Pinpoint the cell where the given text exists, returning its (x, y) midpoint coordinate. 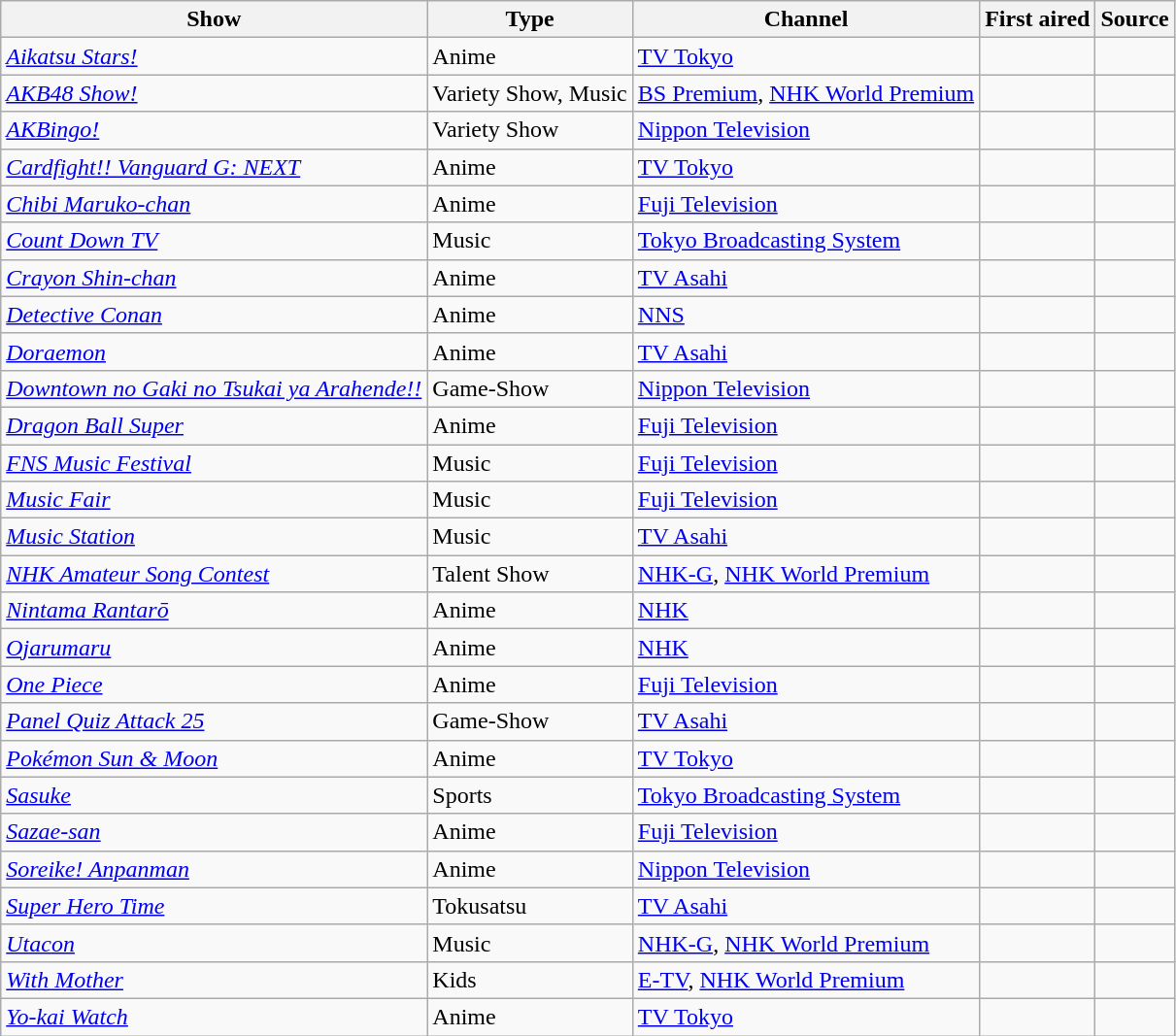
Count Down TV (214, 241)
Tokusatsu (530, 906)
Talent Show (530, 574)
Music Fair (214, 500)
Show (214, 19)
Crayon Shin-chan (214, 278)
Sports (530, 795)
Kids (530, 980)
Ojarumaru (214, 648)
Dragon Ball Super (214, 425)
Downtown no Gaki no Tsukai ya Arahende!! (214, 388)
Pokémon Sun & Moon (214, 758)
One Piece (214, 685)
Chibi Maruko-chan (214, 204)
FNS Music Festival (214, 463)
Variety Show (530, 130)
Source (1134, 19)
Sasuke (214, 795)
With Mother (214, 980)
Panel Quiz Attack 25 (214, 721)
Doraemon (214, 351)
NNS (806, 315)
First aired (1037, 19)
AKBingo! (214, 130)
Music Station (214, 537)
Utacon (214, 943)
Sazae-san (214, 832)
Detective Conan (214, 315)
Channel (806, 19)
Super Hero Time (214, 906)
Nintama Rantarō (214, 611)
BS Premium, NHK World Premium (806, 93)
Aikatsu Stars! (214, 56)
Yo-kai Watch (214, 1017)
Type (530, 19)
NHK Amateur Song Contest (214, 574)
E-TV, NHK World Premium (806, 980)
Soreike! Anpanman (214, 869)
AKB48 Show! (214, 93)
Variety Show, Music (530, 93)
Cardfight!! Vanguard G: NEXT (214, 167)
